Detect which cell encompasses the target text, then output its (X, Y) center coordinate. 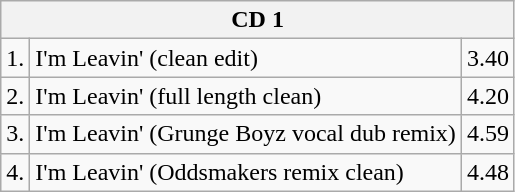
CD 1 (258, 20)
I'm Leavin' (full length clean) (246, 96)
I'm Leavin' (Oddsmakers remix clean) (246, 172)
3.40 (488, 58)
4.20 (488, 96)
4.59 (488, 134)
3. (16, 134)
1. (16, 58)
I'm Leavin' (Grunge Boyz vocal dub remix) (246, 134)
4.48 (488, 172)
2. (16, 96)
4. (16, 172)
I'm Leavin' (clean edit) (246, 58)
